Extract the (x, y) coordinate from the center of the cell holding the provided text.  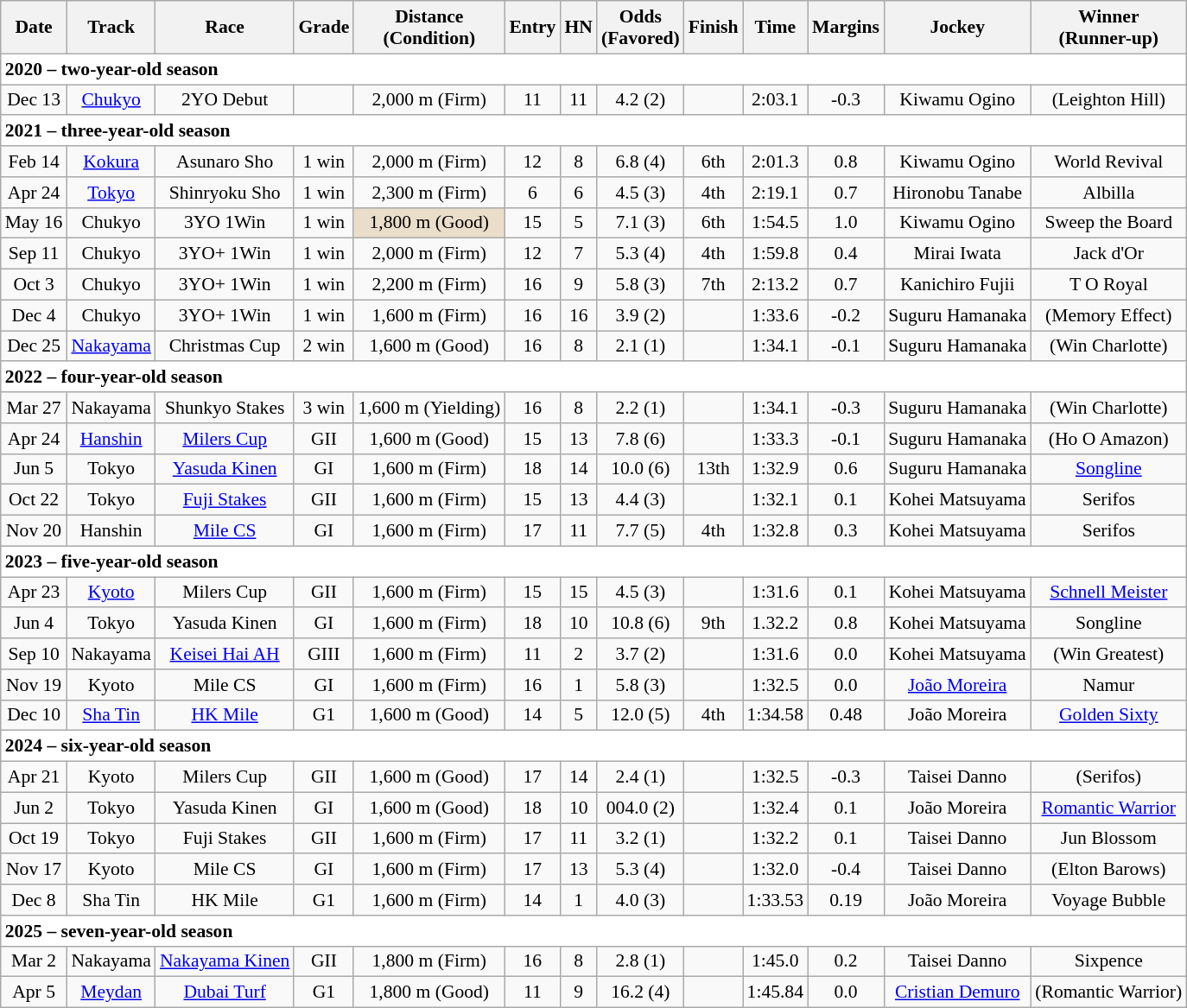
Nov 20 (35, 531)
Track (111, 28)
2022 – four-year-old season (594, 377)
Sep 11 (35, 254)
3.7 (2) (641, 654)
Voyage Bubble (1108, 900)
7th (714, 285)
0.2 (846, 961)
7.1 (3) (641, 223)
1,600 m (Yielding) (428, 408)
10.0 (6) (641, 469)
2,200 m (Firm) (428, 285)
12.0 (5) (641, 715)
3.2 (1) (641, 839)
Albilla (1108, 193)
Cristian Demuro (957, 992)
Race (225, 28)
3YO 1Win (225, 223)
6.8 (4) (641, 162)
Apr 21 (35, 777)
2.2 (1) (641, 408)
Odds(Favored) (641, 28)
2023 – five-year-old season (594, 561)
2:19.1 (776, 193)
2024 – six-year-old season (594, 746)
Oct 19 (35, 839)
7.8 (6) (641, 439)
Nov 17 (35, 870)
3.9 (2) (641, 315)
T O Royal (1108, 285)
2020 – two-year-old season (594, 69)
0.48 (846, 715)
2YO Debut (225, 100)
1:45.0 (776, 961)
Finish (714, 28)
0.6 (846, 469)
-0.2 (846, 315)
10.8 (6) (641, 624)
Jun 5 (35, 469)
1.32.2 (776, 624)
(Win Greatest) (1108, 654)
Kanichiro Fujii (957, 285)
(Romantic Warrior) (1108, 992)
Shunkyo Stakes (225, 408)
Meydan (111, 992)
2021 – three-year-old season (594, 131)
1:33.53 (776, 900)
Apr 5 (35, 992)
004.0 (2) (641, 808)
2,300 m (Firm) (428, 193)
Dec 25 (35, 346)
2 win (323, 346)
Dec 10 (35, 715)
Sweep the Board (1108, 223)
Nov 19 (35, 685)
Oct 22 (35, 500)
Jun Blossom (1108, 839)
Dec 4 (35, 315)
Schnell Meister (1108, 593)
Grade (323, 28)
Christmas Cup (225, 346)
Asunaro Sho (225, 162)
Jack d'Or (1108, 254)
7 (579, 254)
Nakayama Kinen (225, 961)
Jun 2 (35, 808)
1:33.6 (776, 315)
7.7 (5) (641, 531)
2:03.1 (776, 100)
Golden Sixty (1108, 715)
Feb 14 (35, 162)
1,800 m (Firm) (428, 961)
-0.4 (846, 870)
0.3 (846, 531)
2:01.3 (776, 162)
1.0 (846, 223)
13th (714, 469)
4.0 (3) (641, 900)
Distance(Condition) (428, 28)
Entry (532, 28)
Namur (1108, 685)
1:33.3 (776, 439)
4.2 (2) (641, 100)
1:32.1 (776, 500)
16.2 (4) (641, 992)
Mar 27 (35, 408)
2.1 (1) (641, 346)
Oct 3 (35, 285)
Sep 10 (35, 654)
4.4 (3) (641, 500)
2025 – seven-year-old season (594, 931)
Date (35, 28)
(Ho O Amazon) (1108, 439)
1:59.8 (776, 254)
GIII (323, 654)
(Memory Effect) (1108, 315)
0.19 (846, 900)
Romantic Warrior (1108, 808)
2.8 (1) (641, 961)
World Revival (1108, 162)
Dubai Turf (225, 992)
(Leighton Hill) (1108, 100)
HN (579, 28)
1:32.0 (776, 870)
1:32.8 (776, 531)
Time (776, 28)
1:32.2 (776, 839)
1:54.5 (776, 223)
Kokura (111, 162)
2 (579, 654)
3 win (323, 408)
(Serifos) (1108, 777)
1:45.84 (776, 992)
Mar 2 (35, 961)
Mirai Iwata (957, 254)
Keisei Hai AH (225, 654)
1:32.4 (776, 808)
Jun 4 (35, 624)
May 16 (35, 223)
Dec 13 (35, 100)
2:13.2 (776, 285)
9th (714, 624)
Hironobu Tanabe (957, 193)
1:32.9 (776, 469)
Margins (846, 28)
Apr 23 (35, 593)
(Elton Barows) (1108, 870)
1:34.58 (776, 715)
Sixpence (1108, 961)
Dec 8 (35, 900)
0.4 (846, 254)
Winner(Runner-up) (1108, 28)
2.4 (1) (641, 777)
Shinryoku Sho (225, 193)
Jockey (957, 28)
